Output the [X, Y] coordinate of the center of the cell containing the given text.  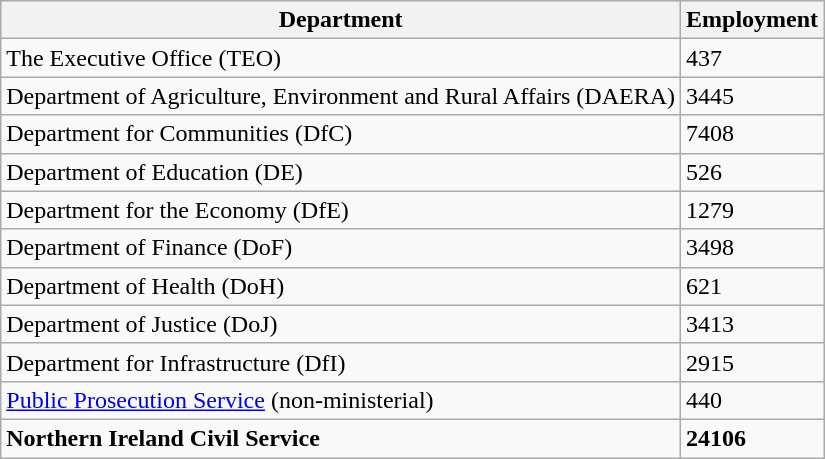
2915 [752, 362]
Department of Finance (DoF) [341, 248]
3445 [752, 96]
24106 [752, 438]
Department for Infrastructure (DfI) [341, 362]
3498 [752, 248]
3413 [752, 324]
Department [341, 20]
Department of Agriculture, Environment and Rural Affairs (DAERA) [341, 96]
Public Prosecution Service (non-ministerial) [341, 400]
7408 [752, 134]
Employment [752, 20]
Department for the Economy (DfE) [341, 210]
The Executive Office (TEO) [341, 58]
621 [752, 286]
Northern Ireland Civil Service [341, 438]
1279 [752, 210]
Department of Education (DE) [341, 172]
440 [752, 400]
526 [752, 172]
Department of Justice (DoJ) [341, 324]
Department for Communities (DfC) [341, 134]
Department of Health (DoH) [341, 286]
437 [752, 58]
